Output the [X, Y] coordinate of the center of the cell containing the given text.  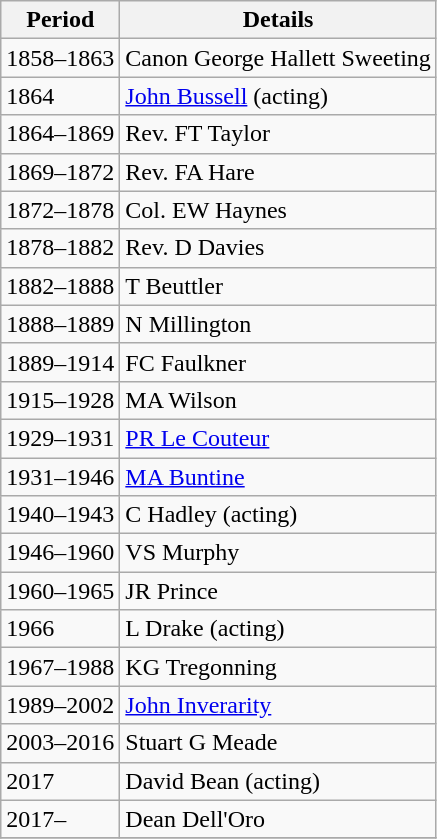
VS Murphy [278, 553]
Stuart G Meade [278, 743]
PR Le Couteur [278, 438]
1864 [60, 96]
1878–1882 [60, 248]
John Inverarity [278, 705]
1882–1888 [60, 286]
John Bussell (acting) [278, 96]
MA Wilson [278, 400]
JR Prince [278, 591]
1966 [60, 629]
1929–1931 [60, 438]
1960–1965 [60, 591]
2017– [60, 819]
Period [60, 20]
1946–1960 [60, 553]
C Hadley (acting) [278, 515]
2003–2016 [60, 743]
L Drake (acting) [278, 629]
Details [278, 20]
1967–1988 [60, 667]
2017 [60, 781]
1864–1869 [60, 134]
Rev. D Davies [278, 248]
1915–1928 [60, 400]
1872–1878 [60, 210]
KG Tregonning [278, 667]
FC Faulkner [278, 362]
1989–2002 [60, 705]
MA Buntine [278, 477]
Col. EW Haynes [278, 210]
1931–1946 [60, 477]
N Millington [278, 324]
1869–1872 [60, 172]
David Bean (acting) [278, 781]
Dean Dell'Oro [278, 819]
1888–1889 [60, 324]
Rev. FA Hare [278, 172]
1940–1943 [60, 515]
Canon George Hallett Sweeting [278, 58]
T Beuttler [278, 286]
1858–1863 [60, 58]
Rev. FT Taylor [278, 134]
1889–1914 [60, 362]
